Extract the (X, Y) coordinate from the center of the cell holding the provided text.  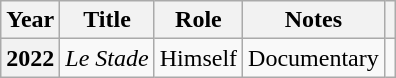
Year (30, 20)
Le Stade (107, 58)
Role (198, 20)
Notes (314, 20)
Himself (198, 58)
2022 (30, 58)
Title (107, 20)
Documentary (314, 58)
